Identify which cell holds the provided text, then report its (x, y) central coordinate. 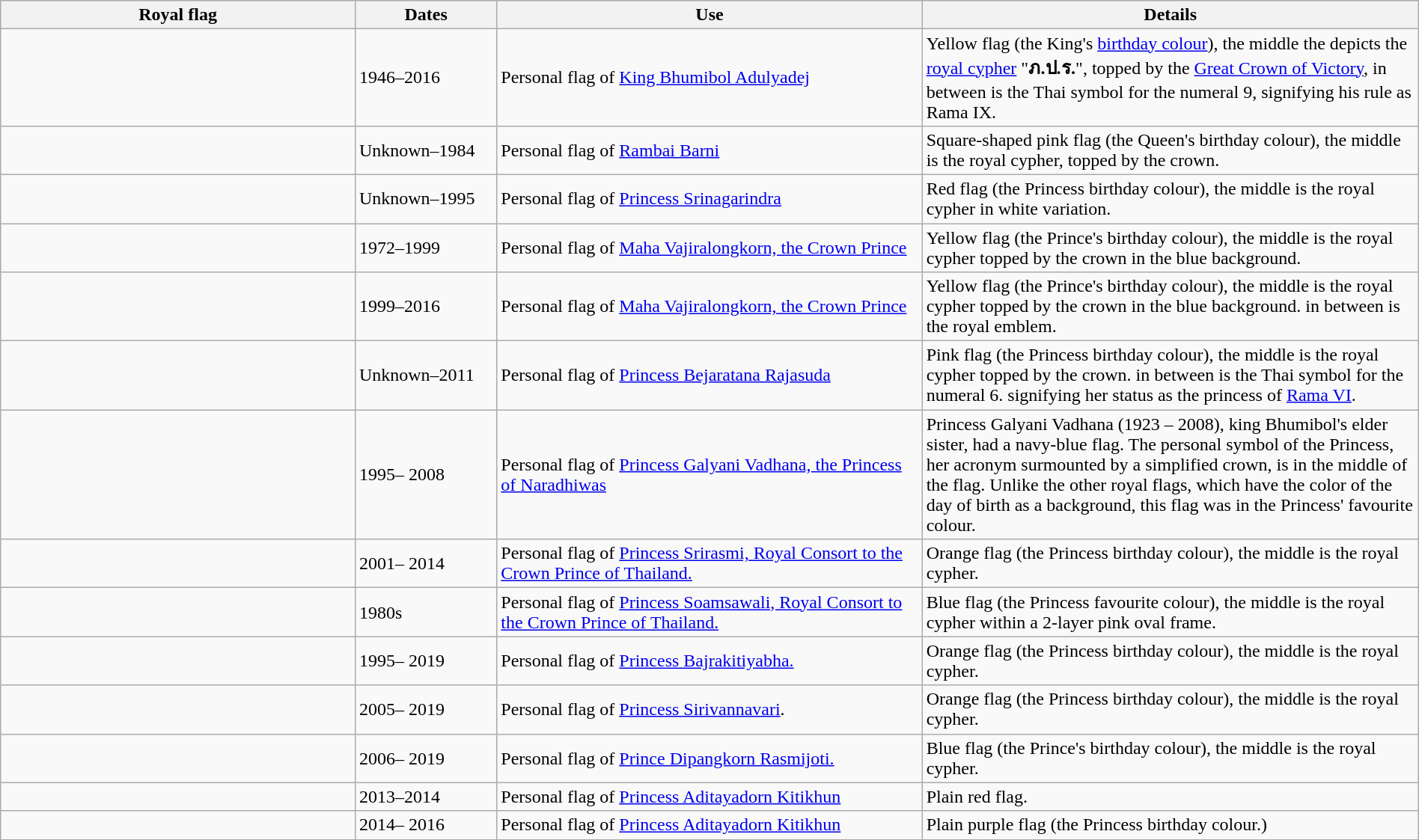
1999–2016 (425, 307)
2005– 2019 (425, 709)
Plain purple flag (the Princess birthday colour.) (1171, 825)
Use (709, 15)
Unknown–1995 (425, 199)
Blue flag (the Princess favourite colour), the middle is the royal cypher within a 2-layer pink oval frame. (1171, 612)
1946–2016 (425, 78)
Personal flag of Princess Srirasmi, Royal Consort to the Crown Prince of Thailand. (709, 564)
Personal flag of Princess Sirivannavari. (709, 709)
Personal flag of Princess Srinagarindra (709, 199)
Personal flag of Princess Soamsawali, Royal Consort to the Crown Prince of Thailand. (709, 612)
1972–1999 (425, 247)
Dates (425, 15)
Red flag (the Princess birthday colour), the middle is the royal cypher in white variation. (1171, 199)
2014– 2016 (425, 825)
Unknown–1984 (425, 150)
Blue flag (the Prince's birthday colour), the middle is the royal cypher. (1171, 758)
1995– 2019 (425, 661)
1995– 2008 (425, 474)
Personal flag of Princess Bejaratana Rajasuda (709, 375)
Royal flag (178, 15)
Personal flag of Princess Galyani Vadhana, the Princess of Naradhiwas (709, 474)
2001– 2014 (425, 564)
Details (1171, 15)
Yellow flag (the Prince's birthday colour), the middle is the royal cypher topped by the crown in the blue background. (1171, 247)
Personal flag of Rambai Barni (709, 150)
1980s (425, 612)
Square-shaped pink flag (the Queen's birthday colour), the middle is the royal cypher, topped by the crown. (1171, 150)
2006– 2019 (425, 758)
Plain red flag. (1171, 797)
Unknown–2011 (425, 375)
Personal flag of King Bhumibol Adulyadej (709, 78)
2013–2014 (425, 797)
Personal flag of Prince Dipangkorn Rasmijoti. (709, 758)
Personal flag of Princess Bajrakitiyabha. (709, 661)
